Pinpoint the cell where the given text exists, returning its [x, y] midpoint coordinate. 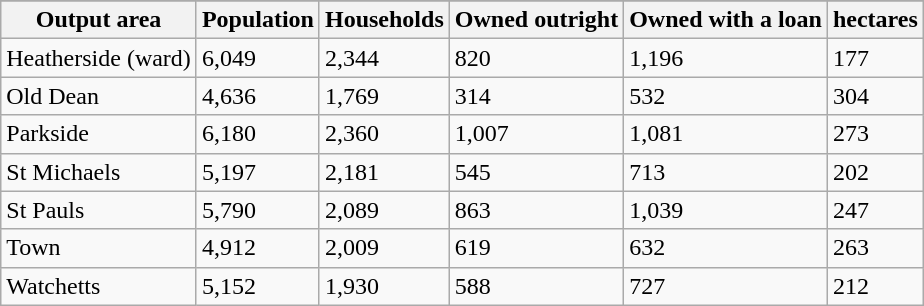
177 [875, 58]
2,181 [384, 172]
632 [726, 248]
Town [99, 248]
532 [726, 96]
Households [384, 20]
1,769 [384, 96]
304 [875, 96]
5,197 [258, 172]
202 [875, 172]
6,049 [258, 58]
6,180 [258, 134]
1,039 [726, 210]
Watchetts [99, 286]
St Michaels [99, 172]
263 [875, 248]
2,344 [384, 58]
1,930 [384, 286]
1,196 [726, 58]
820 [536, 58]
Owned outright [536, 20]
713 [726, 172]
2,009 [384, 248]
5,152 [258, 286]
2,360 [384, 134]
314 [536, 96]
Old Dean [99, 96]
5,790 [258, 210]
4,636 [258, 96]
588 [536, 286]
Owned with a loan [726, 20]
Population [258, 20]
1,007 [536, 134]
Output area [99, 20]
545 [536, 172]
Parkside [99, 134]
212 [875, 286]
St Pauls [99, 210]
727 [726, 286]
619 [536, 248]
863 [536, 210]
hectares [875, 20]
1,081 [726, 134]
273 [875, 134]
Heatherside (ward) [99, 58]
247 [875, 210]
4,912 [258, 248]
2,089 [384, 210]
